Identify which cell holds the provided text, then report its (X, Y) central coordinate. 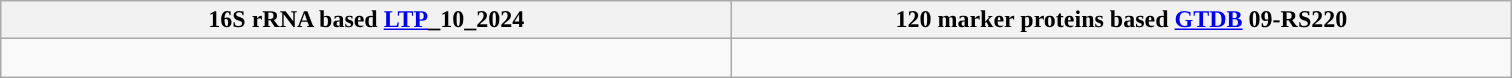
120 marker proteins based GTDB 09-RS220 (1122, 20)
16S rRNA based LTP_10_2024 (366, 20)
